Scan for the cell matching the given text and deliver its [X, Y] coordinate at center. 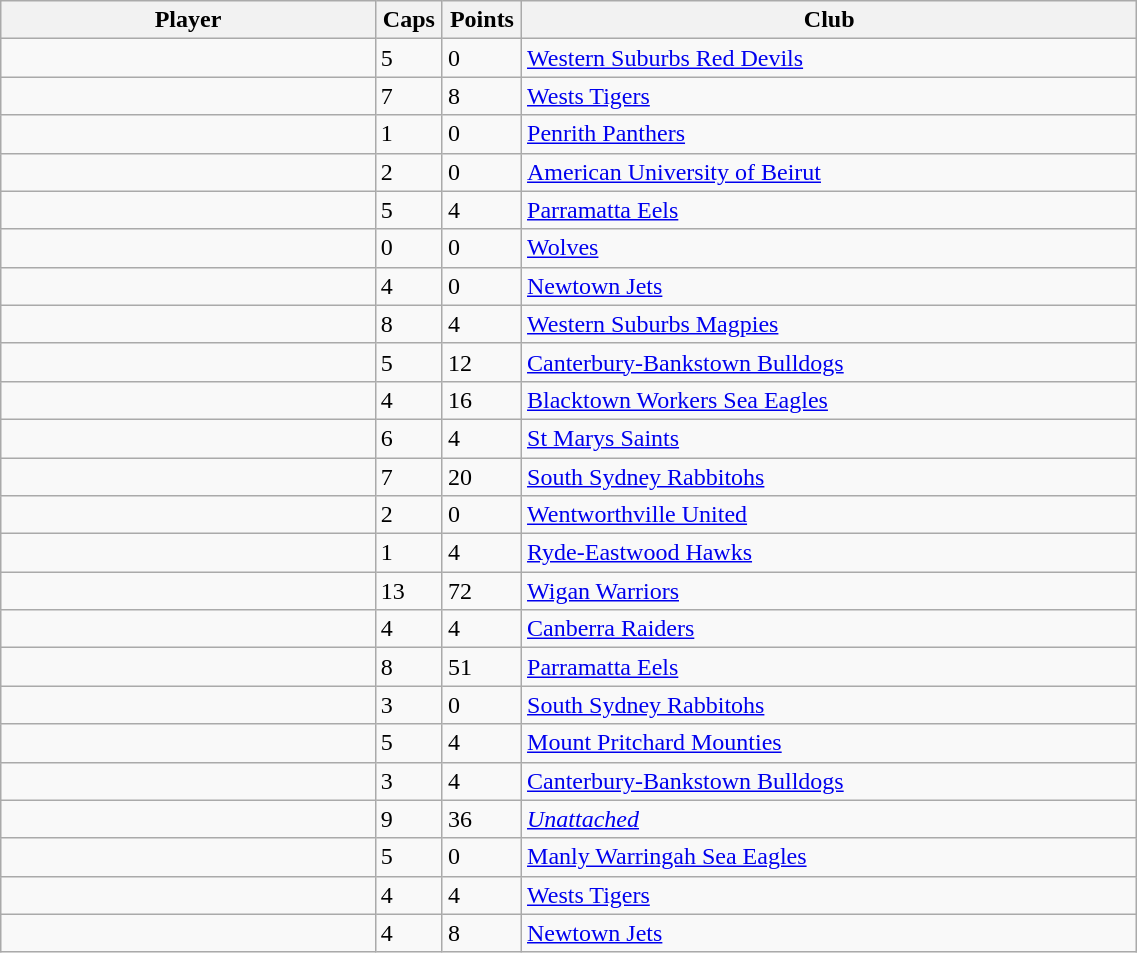
20 [482, 477]
9 [408, 819]
Blacktown Workers Sea Eagles [830, 400]
Canberra Raiders [830, 629]
Wigan Warriors [830, 591]
Manly Warringah Sea Eagles [830, 857]
Mount Pritchard Mounties [830, 743]
Caps [408, 20]
Unattached [830, 819]
Ryde-Eastwood Hawks [830, 553]
Penrith Panthers [830, 134]
12 [482, 362]
Points [482, 20]
Western Suburbs Magpies [830, 324]
16 [482, 400]
13 [408, 591]
72 [482, 591]
51 [482, 667]
Wentworthville United [830, 515]
Wolves [830, 248]
St Marys Saints [830, 438]
American University of Beirut [830, 172]
Player [188, 20]
36 [482, 819]
Club [830, 20]
6 [408, 438]
Western Suburbs Red Devils [830, 58]
